Determine the [X, Y] coordinate at the center of the cell enclosing the given text.  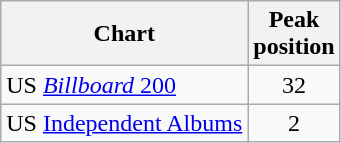
US Billboard 200 [124, 85]
Peakposition [294, 34]
US Independent Albums [124, 123]
2 [294, 123]
Chart [124, 34]
32 [294, 85]
